Extract the [X, Y] coordinate from the center of the cell holding the provided text.  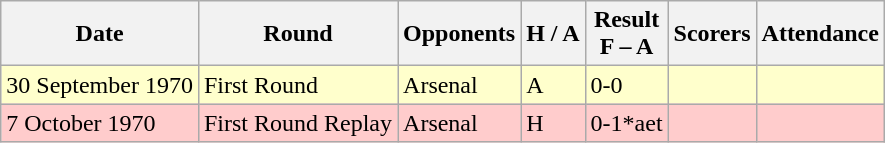
Attendance [820, 34]
H [553, 123]
Date [100, 34]
0-0 [626, 85]
0-1*aet [626, 123]
Scorers [712, 34]
7 October 1970 [100, 123]
ResultF – A [626, 34]
A [553, 85]
Round [298, 34]
Opponents [460, 34]
30 September 1970 [100, 85]
First Round [298, 85]
H / A [553, 34]
First Round Replay [298, 123]
